Identify which cell holds the provided text, then report its [X, Y] central coordinate. 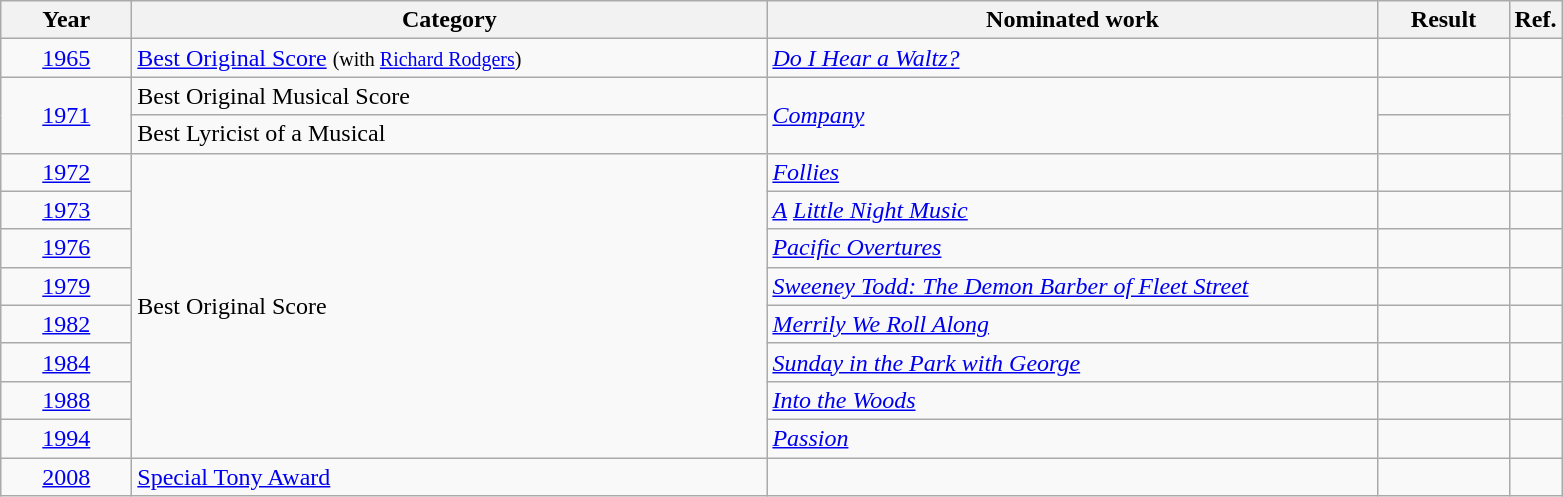
Merrily We Roll Along [1072, 324]
1971 [66, 115]
Pacific Overtures [1072, 248]
Year [66, 20]
Sweeney Todd: The Demon Barber of Fleet Street [1072, 286]
Passion [1072, 438]
1982 [66, 324]
Company [1072, 115]
Best Original Musical Score [450, 96]
1965 [66, 58]
2008 [66, 477]
Category [450, 20]
1973 [66, 210]
Ref. [1536, 20]
1994 [66, 438]
Result [1444, 20]
1976 [66, 248]
Best Original Score (with Richard Rodgers) [450, 58]
Best Lyricist of a Musical [450, 134]
Sunday in the Park with George [1072, 362]
Special Tony Award [450, 477]
1984 [66, 362]
Nominated work [1072, 20]
Do I Hear a Waltz? [1072, 58]
1972 [66, 172]
Follies [1072, 172]
Into the Woods [1072, 400]
A Little Night Music [1072, 210]
Best Original Score [450, 305]
1988 [66, 400]
1979 [66, 286]
